Provide the [x, y] coordinate of the cell's center where the given text is located.  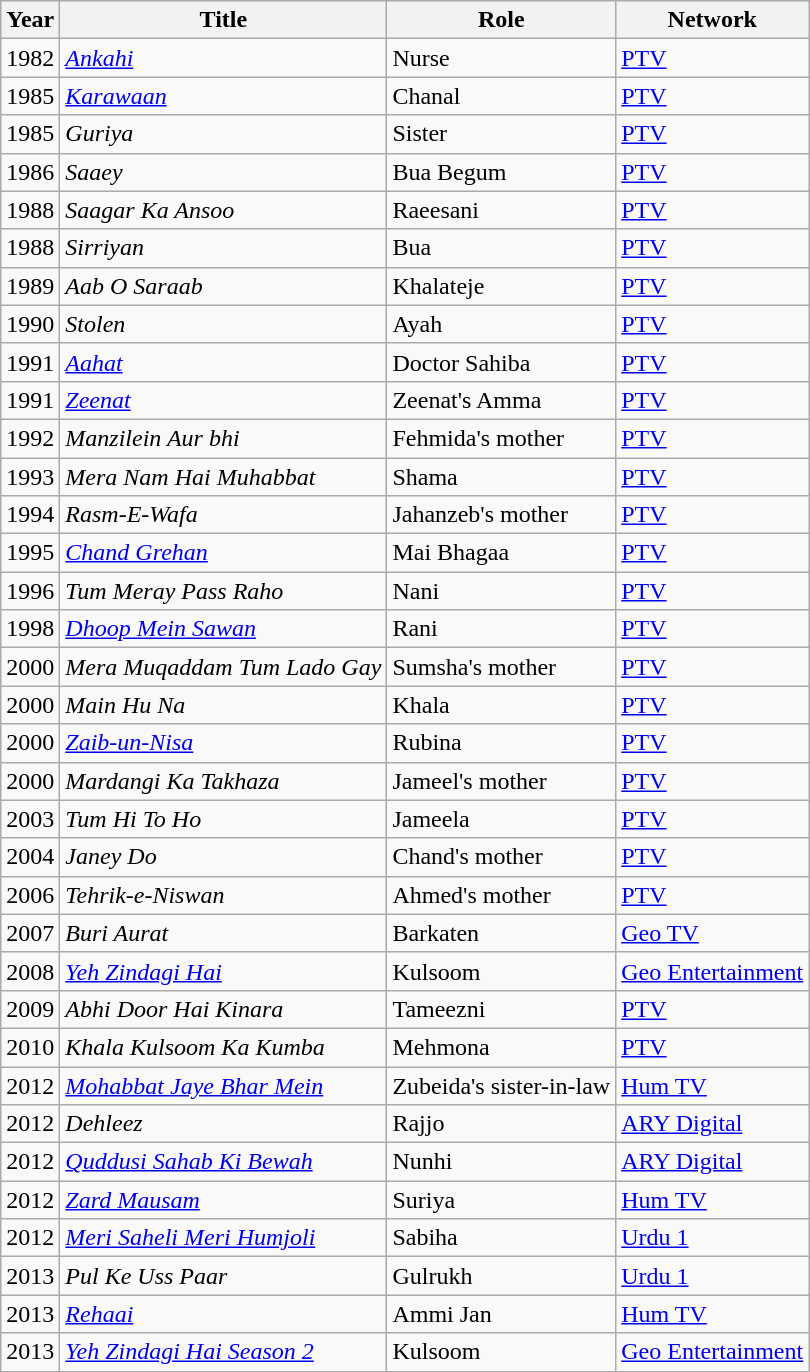
Chanal [502, 96]
Mai Bhagaa [502, 553]
Tameezni [502, 1009]
Sabiha [502, 1238]
Karawaan [224, 96]
Fehmida's mother [502, 438]
Role [502, 20]
2007 [30, 933]
Nurse [502, 58]
Suriya [502, 1200]
Sister [502, 134]
Saaey [224, 172]
2004 [30, 857]
Yeh Zindagi Hai Season 2 [224, 1352]
Dhoop Mein Sawan [224, 629]
Jahanzeb's mother [502, 515]
1993 [30, 477]
Zubeida's sister-in-law [502, 1085]
Mera Nam Hai Muhabbat [224, 477]
Ammi Jan [502, 1314]
Zeenat [224, 400]
2003 [30, 819]
1990 [30, 324]
Shama [502, 477]
Mardangi Ka Takhaza [224, 781]
1992 [30, 438]
Main Hu Na [224, 705]
1996 [30, 591]
Pul Ke Uss Paar [224, 1276]
Rajjo [502, 1124]
Guriya [224, 134]
Manzilein Aur bhi [224, 438]
Abhi Door Hai Kinara [224, 1009]
1989 [30, 286]
Ayah [502, 324]
Dehleez [224, 1124]
Khala [502, 705]
Ahmed's mother [502, 895]
1982 [30, 58]
Zard Mausam [224, 1200]
Mohabbat Jaye Bhar Mein [224, 1085]
Bua [502, 248]
Chand's mother [502, 857]
2008 [30, 971]
Rehaai [224, 1314]
Tum Hi To Ho [224, 819]
Nunhi [502, 1162]
Zaib-un-Nisa [224, 743]
Nani [502, 591]
Stolen [224, 324]
Ankahi [224, 58]
2006 [30, 895]
Janey Do [224, 857]
Network [712, 20]
Aahat [224, 362]
Chand Grehan [224, 553]
Mera Muqaddam Tum Lado Gay [224, 667]
Mehmona [502, 1047]
1994 [30, 515]
2009 [30, 1009]
Raeesani [502, 210]
Saagar Ka Ansoo [224, 210]
Khalateje [502, 286]
Meri Saheli Meri Humjoli [224, 1238]
Geo TV [712, 933]
Gulrukh [502, 1276]
Buri Aurat [224, 933]
2010 [30, 1047]
Tum Meray Pass Raho [224, 591]
Doctor Sahiba [502, 362]
Barkaten [502, 933]
Year [30, 20]
Sirriyan [224, 248]
1986 [30, 172]
Title [224, 20]
Sumsha's mother [502, 667]
Zeenat's Amma [502, 400]
Jameela [502, 819]
1998 [30, 629]
1995 [30, 553]
Khala Kulsoom Ka Kumba [224, 1047]
Rani [502, 629]
Rasm-E-Wafa [224, 515]
Aab O Saraab [224, 286]
Tehrik-e-Niswan [224, 895]
Yeh Zindagi Hai [224, 971]
Quddusi Sahab Ki Bewah [224, 1162]
Rubina [502, 743]
Bua Begum [502, 172]
Jameel's mother [502, 781]
